Return the (x, y) coordinate for the center point of the cell that contains the specified text.  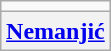
Nemanjić (56, 31)
